Search for the cell housing the specified text and yield its [x, y] center coordinate. 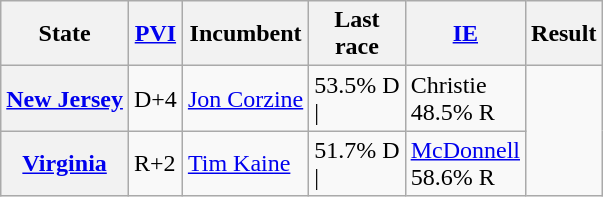
IE [465, 34]
Incumbent [245, 34]
Result [564, 34]
R+2 [155, 164]
State [65, 34]
Virginia [65, 164]
New Jersey [65, 98]
51.7% D| [357, 164]
PVI [155, 34]
53.5% D| [357, 98]
McDonnell 58.6% R [465, 164]
Lastrace [357, 34]
Jon Corzine [245, 98]
Tim Kaine [245, 164]
Christie48.5% R [465, 98]
D+4 [155, 98]
